Return the (X, Y) coordinate for the center point of the cell that contains the specified text.  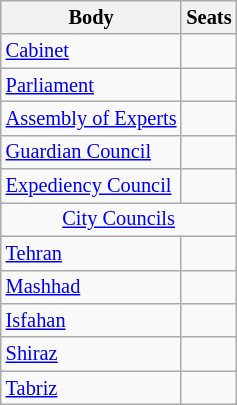
Tabriz (92, 388)
Parliament (92, 85)
Tehran (92, 253)
Mashhad (92, 287)
Body (92, 17)
City Councils (119, 219)
Assembly of Experts (92, 118)
Expediency Council (92, 186)
Shiraz (92, 354)
Cabinet (92, 51)
Seats (208, 17)
Isfahan (92, 320)
Guardian Council (92, 152)
